Determine the (X, Y) coordinate at the center of the cell enclosing the given text.  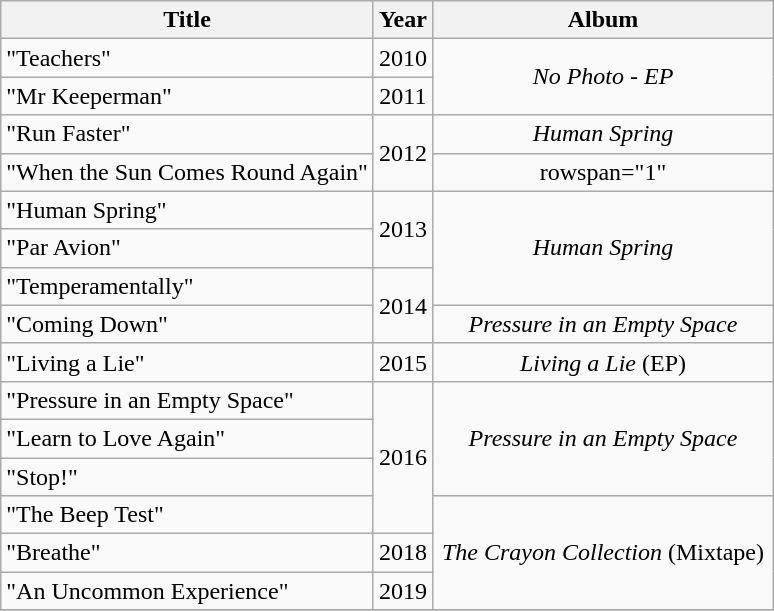
2015 (402, 362)
2013 (402, 229)
"Stop!" (188, 477)
"Temperamentally" (188, 286)
2010 (402, 58)
"An Uncommon Experience" (188, 591)
"Pressure in an Empty Space" (188, 400)
2018 (402, 553)
2014 (402, 305)
rowspan="1" (602, 172)
"Human Spring" (188, 210)
"Coming Down" (188, 324)
"Living a Lie" (188, 362)
"Learn to Love Again" (188, 438)
2011 (402, 96)
2019 (402, 591)
"Par Avion" (188, 248)
Living a Lie (EP) (602, 362)
Album (602, 20)
Title (188, 20)
"The Beep Test" (188, 515)
"Run Faster" (188, 134)
2012 (402, 153)
The Crayon Collection (Mixtape) (602, 553)
"Breathe" (188, 553)
"When the Sun Comes Round Again" (188, 172)
Year (402, 20)
"Mr Keeperman" (188, 96)
"Teachers" (188, 58)
No Photo - EP (602, 77)
2016 (402, 457)
